Provide the (X, Y) coordinate of the cell's center where the given text is located.  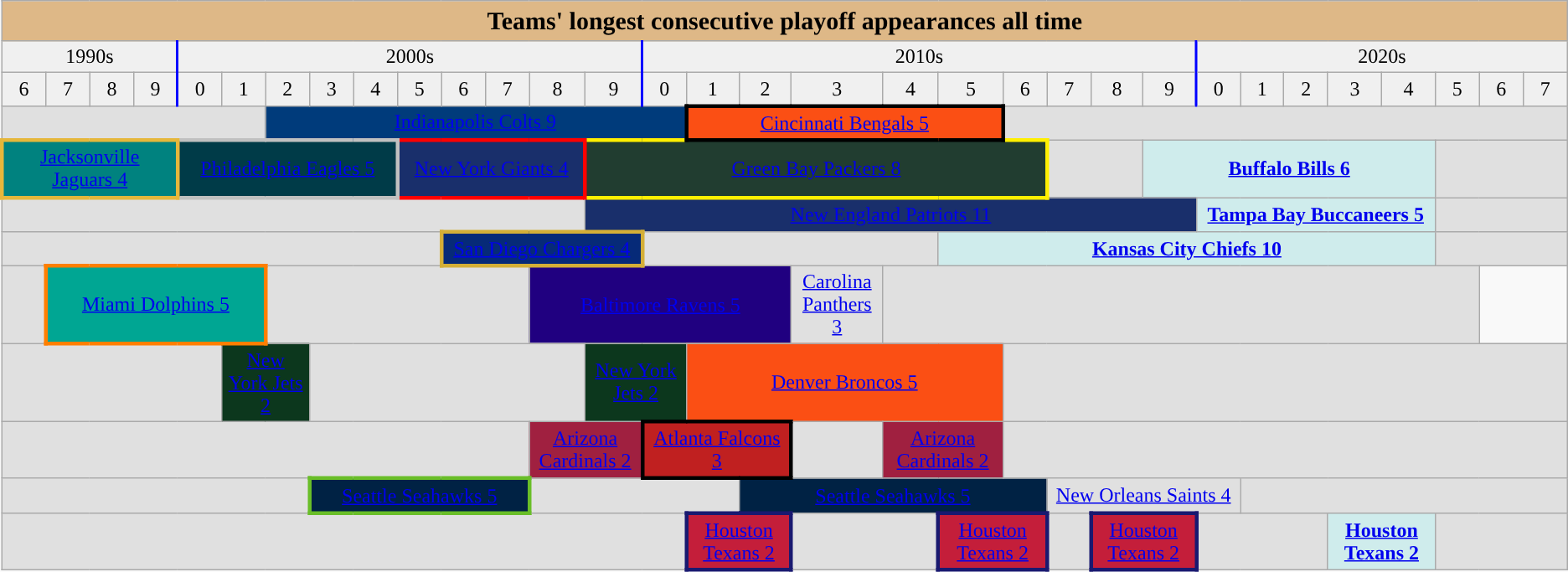
Green Bay Packers 8 (816, 168)
Jacksonville Jaguars 4 (90, 168)
2010s (920, 57)
San Diego Chargers 4 (542, 250)
1990s (90, 57)
New England Patriots 11 (891, 214)
Indianapolis Colts 9 (476, 122)
New Orleans Saints 4 (1144, 496)
New York Giants 4 (492, 168)
2000s (410, 57)
Baltimore Ravens 5 (660, 305)
Denver Broncos 5 (844, 383)
Kansas City Chiefs 10 (1186, 250)
Philadelphia Eagles 5 (287, 168)
2020s (1382, 57)
Carolina Panthers 3 (838, 305)
Cincinnati Bengals 5 (844, 122)
Buffalo Bills 6 (1290, 168)
Miami Dolphins 5 (156, 305)
Atlanta Falcons 3 (717, 450)
Teams' longest consecutive playoff appearances all time (784, 21)
Tampa Bay Buccaneers 5 (1315, 214)
